For the text-containing cell, return its midpoint in [X, Y] coordinate format. 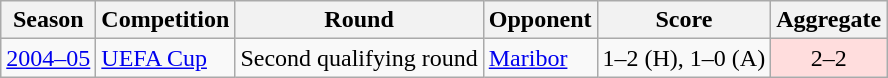
Round [359, 20]
Season [48, 20]
Score [684, 20]
Maribor [540, 58]
Aggregate [829, 20]
Second qualifying round [359, 58]
2004–05 [48, 58]
Competition [166, 20]
UEFA Cup [166, 58]
1–2 (H), 1–0 (A) [684, 58]
Opponent [540, 20]
2–2 [829, 58]
